Locate the cell with the specified text and output its (X, Y) center coordinate. 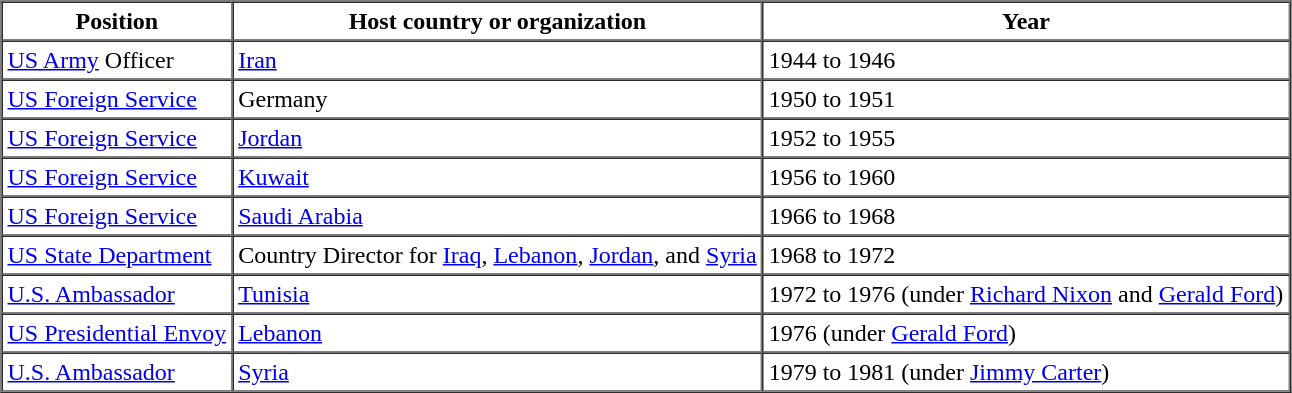
Tunisia (498, 294)
1972 to 1976 (under Richard Nixon and Gerald Ford) (1026, 294)
Saudi Arabia (498, 216)
1979 to 1981 (under Jimmy Carter) (1026, 372)
1968 to 1972 (1026, 256)
US Presidential Envoy (118, 334)
1950 to 1951 (1026, 100)
1976 (under Gerald Ford) (1026, 334)
Germany (498, 100)
Iran (498, 60)
Jordan (498, 138)
Host country or organization (498, 22)
Syria (498, 372)
1956 to 1960 (1026, 178)
Year (1026, 22)
Kuwait (498, 178)
1966 to 1968 (1026, 216)
US State Department (118, 256)
1952 to 1955 (1026, 138)
Lebanon (498, 334)
Country Director for Iraq, Lebanon, Jordan, and Syria (498, 256)
1944 to 1946 (1026, 60)
US Army Officer (118, 60)
Position (118, 22)
